Find where the given text appears and provide that cell's center as [x, y] coordinate. 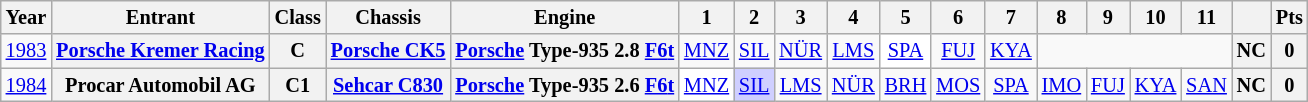
Entrant [160, 17]
10 [1156, 17]
Porsche Kremer Racing [160, 51]
3 [800, 17]
Chassis [388, 17]
8 [1062, 17]
BRH [906, 85]
11 [1206, 17]
1984 [26, 85]
C1 [298, 85]
4 [854, 17]
Porsche Type-935 2.6 F6t [564, 85]
Year [26, 17]
1983 [26, 51]
5 [906, 17]
7 [1011, 17]
Porsche CK5 [388, 51]
Engine [564, 17]
Sehcar C830 [388, 85]
Procar Automobil AG [160, 85]
SAN [1206, 85]
1 [706, 17]
Class [298, 17]
Porsche Type-935 2.8 F6t [564, 51]
C [298, 51]
IMO [1062, 85]
MOS [958, 85]
2 [754, 17]
6 [958, 17]
9 [1108, 17]
Pts [1290, 17]
